Find where the given text appears and provide that cell's center as [x, y] coordinate. 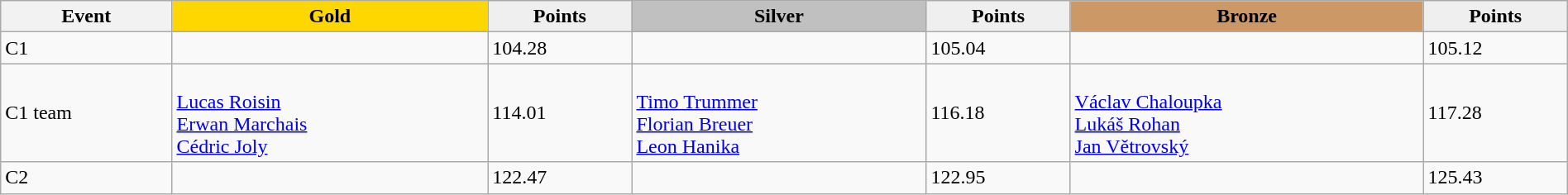
Václav ChaloupkaLukáš RohanJan Větrovský [1247, 112]
Bronze [1247, 17]
Lucas RoisinErwan MarchaisCédric Joly [330, 112]
117.28 [1495, 112]
C1 [86, 48]
Gold [330, 17]
122.95 [998, 178]
114.01 [560, 112]
Timo TrummerFlorian BreuerLeon Hanika [779, 112]
116.18 [998, 112]
C2 [86, 178]
105.12 [1495, 48]
C1 team [86, 112]
125.43 [1495, 178]
122.47 [560, 178]
105.04 [998, 48]
104.28 [560, 48]
Silver [779, 17]
Event [86, 17]
